Capture the cell that displays the provided text and extract its (x, y) central coordinate. 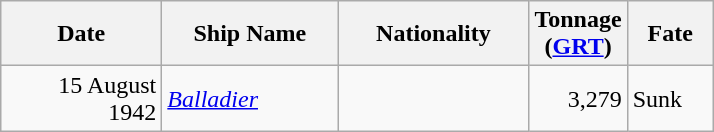
Balladier (250, 98)
Date (82, 34)
15 August 1942 (82, 98)
Fate (670, 34)
3,279 (578, 98)
Sunk (670, 98)
Tonnage (GRT) (578, 34)
Ship Name (250, 34)
Nationality (434, 34)
